Determine the [x, y] coordinate at the center of the cell enclosing the given text.  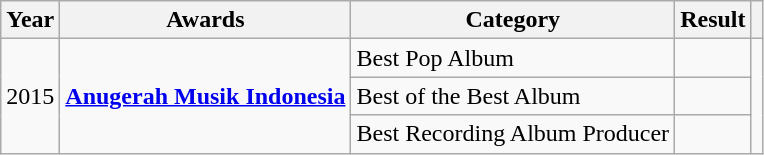
Category [513, 20]
Anugerah Musik Indonesia [206, 96]
Best of the Best Album [513, 96]
Best Recording Album Producer [513, 134]
Year [30, 20]
Result [713, 20]
2015 [30, 96]
Awards [206, 20]
Best Pop Album [513, 58]
